Determine the [x, y] coordinate at the center of the cell enclosing the given text.  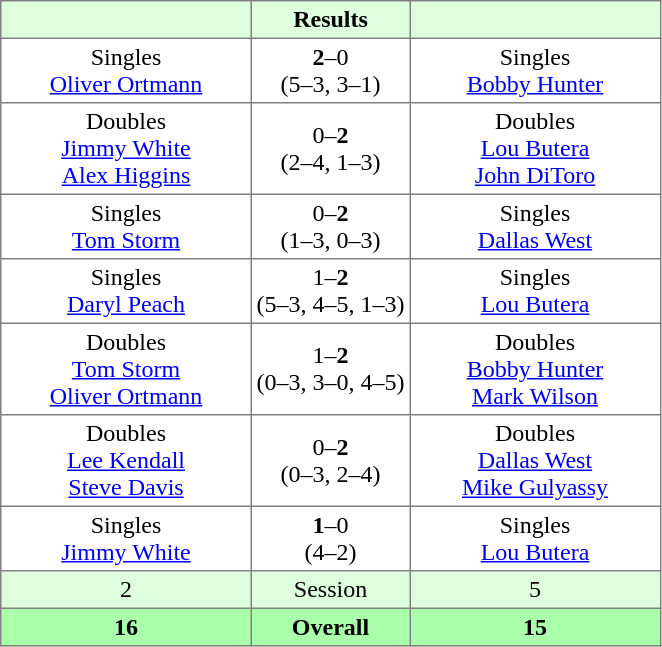
SinglesOliver Ortmann [126, 70]
0–2(0–3, 2–4) [330, 461]
SinglesBobby Hunter [535, 70]
DoublesBobby HunterMark Wilson [535, 369]
DoublesDallas WestMike Gulyassy [535, 461]
0–2(1–3, 0–3) [330, 226]
2–0(5–3, 3–1) [330, 70]
DoublesLou ButeraJohn DiToro [535, 149]
16 [126, 627]
Results [330, 20]
2 [126, 590]
15 [535, 627]
SinglesDallas West [535, 226]
Overall [330, 627]
SinglesDaryl Peach [126, 291]
1–2(5–3, 4–5, 1–3) [330, 291]
1–0(4–2) [330, 538]
DoublesTom StormOliver Ortmann [126, 369]
DoublesJimmy WhiteAlex Higgins [126, 149]
1–2(0–3, 3–0, 4–5) [330, 369]
Session [330, 590]
0–2(2–4, 1–3) [330, 149]
DoublesLee KendallSteve Davis [126, 461]
5 [535, 590]
SinglesJimmy White [126, 538]
SinglesTom Storm [126, 226]
